Return [X, Y] of the center of cell containing provided text 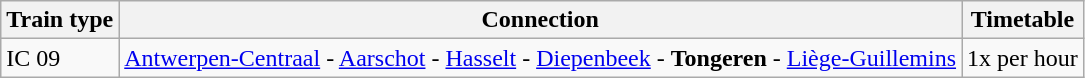
Connection [540, 20]
Timetable [1023, 20]
IC 09 [60, 58]
Train type [60, 20]
1x per hour [1023, 58]
Antwerpen-Centraal - Aarschot - Hasselt - Diepenbeek - Tongeren - Liège-Guillemins [540, 58]
